Extract the (x, y) coordinate from the center of the cell holding the provided text.  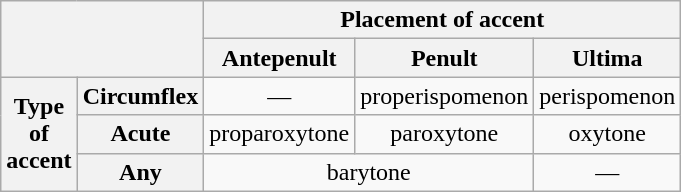
oxytone (608, 134)
barytone (369, 172)
properispomenon (444, 96)
Placement of accent (442, 20)
Penult (444, 58)
paroxytone (444, 134)
perispomenon (608, 96)
Ultima (608, 58)
Circumflex (140, 96)
Acute (140, 134)
proparoxytone (280, 134)
Typeofaccent (39, 134)
Antepenult (280, 58)
Any (140, 172)
